Scan for the cell matching the given text and deliver its [X, Y] coordinate at center. 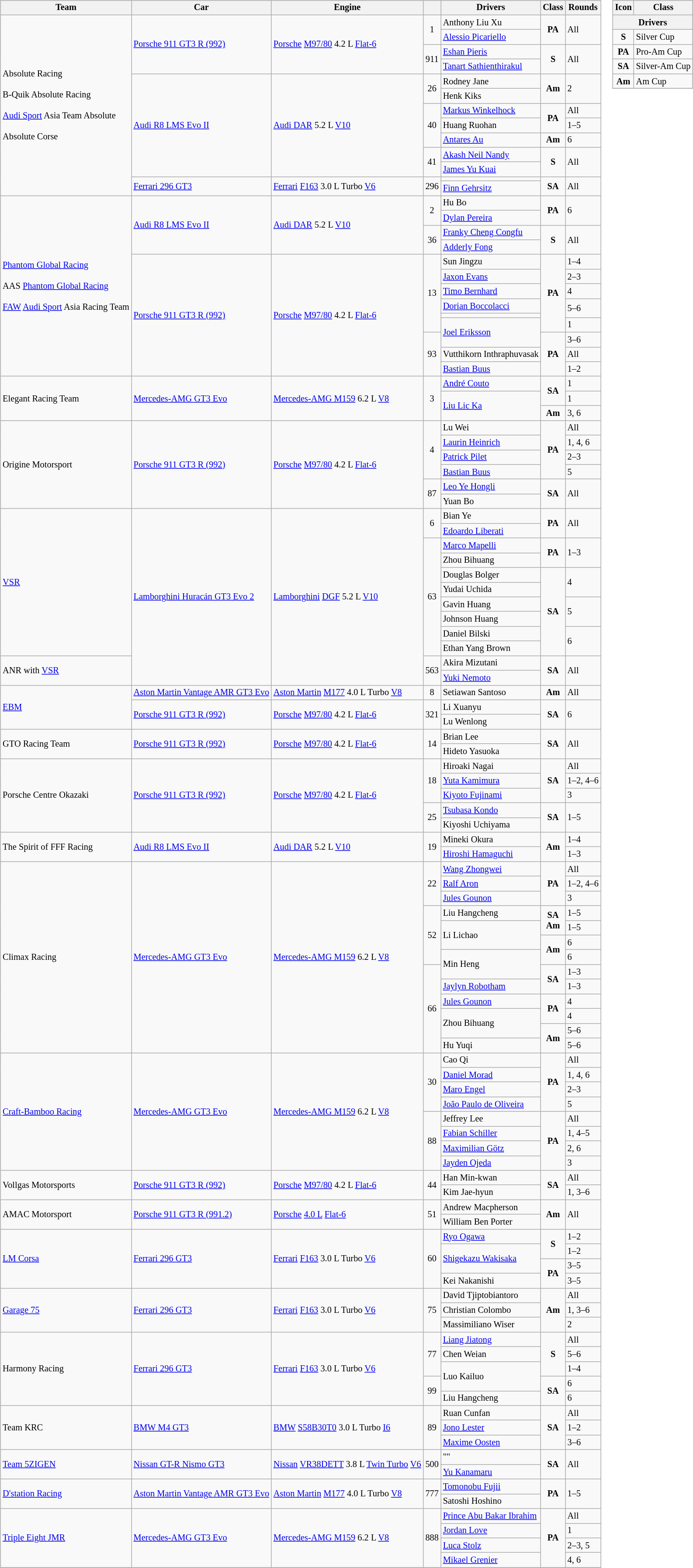
Joel Eriksson [491, 332]
Maxime Oosten [491, 1443]
Chen Weian [491, 1354]
Yuan Bo [491, 502]
52 [432, 935]
Fabian Schiller [491, 1134]
Team 5ZIGEN [66, 1464]
Daniel Bilski [491, 634]
500 [432, 1464]
Absolute Racing B-Quik Absolute Racing Audi Sport Asia Team Absolute Absolute Corse [66, 105]
Huang Ruohan [491, 125]
18 [432, 780]
Eshan Pieris [491, 52]
22 [432, 883]
Leo Ye Hongli [491, 487]
William Ben Porter [491, 1222]
Liu Lic Ka [491, 405]
Am Cup [663, 81]
ANR with VSR [66, 670]
Hu Bo [491, 203]
VSR [66, 582]
Edoardo Liberati [491, 531]
BMW M4 GT3 [201, 1428]
André Couto [491, 384]
2–3, 5 [583, 1545]
Nissan GT-R Nismo GT3 [201, 1464]
Alessio Picariello [491, 37]
Engine [347, 8]
Luo Kailuo [491, 1376]
Mikael Grenier [491, 1560]
Porsche Centre Okazaki [66, 795]
Jayden Ojeda [491, 1163]
Garage 75 [66, 1310]
Tomonobu Fujii [491, 1487]
30 [432, 1083]
Johnson Huang [491, 619]
Ruan Cunfan [491, 1413]
Ralf Aron [491, 884]
40 [432, 125]
Timo Bernhard [491, 291]
Vollgas Motorsports [66, 1185]
Lu Wei [491, 428]
51 [432, 1215]
Jaylyn Robotham [491, 986]
321 [432, 715]
Team KRC [66, 1428]
Triple Eight JMR [66, 1538]
Ethan Yang Brown [491, 648]
Jordan Love [491, 1531]
Satoshi Hoshino [491, 1501]
14 [432, 744]
44 [432, 1185]
Porsche 911 GT3 R (991.2) [201, 1215]
60 [432, 1258]
Icon [624, 8]
Marco Mapelli [491, 546]
Jono Lester [491, 1428]
Henk Kiks [491, 96]
Douglas Bolger [491, 575]
Rodney Jane [491, 81]
Jeffrey Lee [491, 1119]
BMW S58B30T0 3.0 L Turbo I6 [347, 1428]
Shigekazu Wakisaka [491, 1258]
Elegant Racing Team [66, 398]
James Yu Kuai [491, 170]
Yudai Uchida [491, 590]
LM Corsa [66, 1258]
Kiyoto Fujinami [491, 796]
Ryo Ogawa [491, 1236]
Min Heng [491, 965]
João Paulo de Oliveira [491, 1104]
88 [432, 1141]
D'station Racing [66, 1494]
EBM [66, 707]
Yu Kanamaru [491, 1472]
Phantom Global Racing AAS Phantom Global Racing FAW Audi Sport Asia Racing Team [66, 286]
Antares Au [491, 140]
Gavin Huang [491, 604]
Liang Jiatong [491, 1340]
Nissan VR38DETT 3.8 L Twin Turbo V6 [347, 1464]
36 [432, 239]
26 [432, 88]
Han Min-kwan [491, 1178]
AMAC Motorsport [66, 1215]
"" [491, 1457]
Maro Engel [491, 1090]
89 [432, 1428]
3, 6 [583, 413]
Silver Cup [663, 37]
Prince Abu Bakar Ibrahim [491, 1516]
Silver-Am Cup [663, 66]
Dylan Pereira [491, 218]
Patrick Pilet [491, 457]
Tsubasa Kondo [491, 810]
Jaxon Evans [491, 277]
911 [432, 59]
Origine Motorsport [66, 464]
19 [432, 847]
87 [432, 494]
Lamborghini Huracán GT3 Evo 2 [201, 597]
Akira Mizutani [491, 663]
Mineki Okura [491, 840]
1, 4–5 [583, 1134]
93 [432, 354]
Brian Lee [491, 737]
Anthony Liu Xu [491, 22]
Rounds [583, 8]
Hideto Yasuoka [491, 751]
Lamborghini DGF 5.2 L V10 [347, 597]
Laurin Heinrich [491, 443]
Massimiliano Wiser [491, 1325]
Dorian Boccolacci [491, 306]
13 [432, 293]
Li Lichao [491, 935]
63 [432, 597]
Kim Jae-hyun [491, 1192]
Pro-Am Cup [663, 52]
777 [432, 1494]
Cao Qi [491, 1060]
Christian Colombo [491, 1310]
99 [432, 1391]
Sun Jingzu [491, 262]
888 [432, 1538]
77 [432, 1354]
Andrew Macpherson [491, 1207]
Harmony Racing [66, 1369]
Vutthikorn Inthraphuvasak [491, 354]
Hu Yuqi [491, 1045]
Lu Wenlong [491, 722]
Markus Winkelhock [491, 111]
Craft-Bamboo Racing [66, 1111]
Daniel Morad [491, 1075]
Akash Neil Nandy [491, 155]
Bian Ye [491, 516]
Porsche 4.0 L Flat-6 [347, 1215]
2, 6 [583, 1148]
Yuta Kamimura [491, 781]
4, 6 [583, 1560]
GTO Racing Team [66, 744]
25 [432, 817]
41 [432, 162]
Climax Racing [66, 957]
Luca Stolz [491, 1545]
75 [432, 1310]
Car [201, 8]
Setiawan Santoso [491, 692]
Finn Gehrsitz [491, 188]
296 [432, 186]
Franky Cheng Congfu [491, 232]
Hiroshi Hamaguchi [491, 854]
David Tjiptobiantoro [491, 1295]
66 [432, 1009]
Tanart Sathienthirakul [491, 66]
563 [432, 670]
Yuki Nemoto [491, 678]
Kiyoshi Uchiyama [491, 825]
Maximilian Götz [491, 1148]
SAAm [553, 920]
Hiroaki Nagai [491, 766]
Adderly Fong [491, 247]
Team [66, 8]
8 [432, 692]
Wang Zhongwei [491, 869]
Kei Nakanishi [491, 1281]
Li Xuanyu [491, 707]
The Spirit of FFF Racing [66, 847]
